For the text-containing cell, return its midpoint in [X, Y] coordinate format. 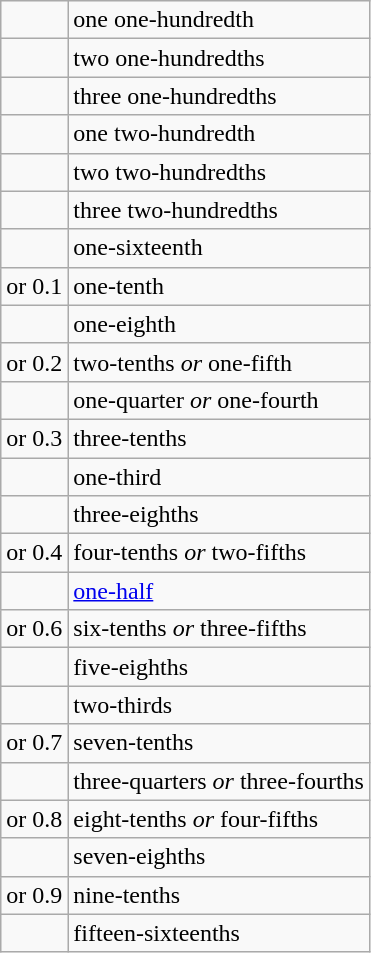
two-thirds [219, 705]
or 0.1 [34, 286]
seven-tenths [219, 743]
or 0.9 [34, 895]
one-quarter or one-fourth [219, 400]
fifteen-sixteenths [219, 933]
seven-eighths [219, 857]
or 0.6 [34, 629]
three one-hundredths [219, 96]
or 0.7 [34, 743]
three-quarters or three-fourths [219, 781]
or 0.2 [34, 362]
one one-hundredth [219, 20]
two two-hundredths [219, 172]
eight-tenths or four-fifths [219, 819]
three-eighths [219, 515]
one-third [219, 477]
nine-tenths [219, 895]
two-tenths or one-fifth [219, 362]
one-half [219, 591]
three two-hundredths [219, 210]
or 0.3 [34, 438]
one-tenth [219, 286]
three-tenths [219, 438]
five-eighths [219, 667]
four-tenths or two-fifths [219, 553]
one-sixteenth [219, 248]
two one-hundredths [219, 58]
or 0.4 [34, 553]
or 0.8 [34, 819]
one two-hundredth [219, 134]
one-eighth [219, 324]
six-tenths or three-fifths [219, 629]
